Output the [x, y] coordinate of the center of the cell containing the given text.  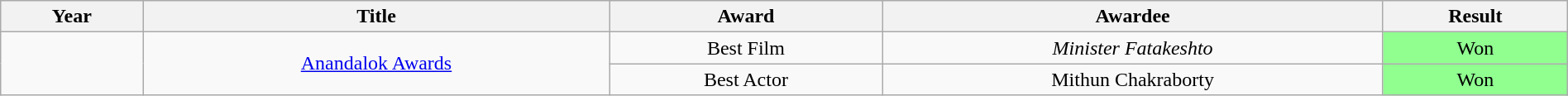
Awardee [1133, 17]
Year [72, 17]
Best Film [746, 48]
Result [1475, 17]
Award [746, 17]
Minister Fatakeshto [1133, 48]
Title [376, 17]
Best Actor [746, 79]
Mithun Chakraborty [1133, 79]
Anandalok Awards [376, 64]
